Return [X, Y] of the center of cell containing provided text 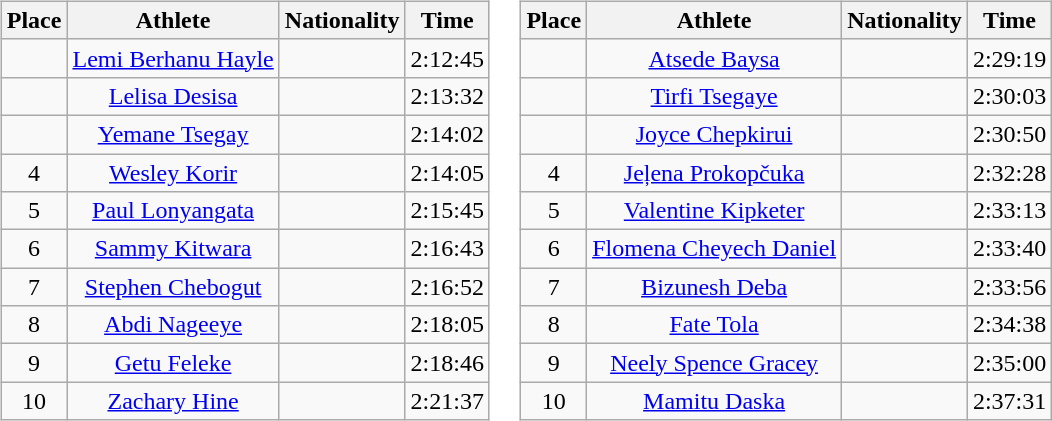
2:12:45 [447, 58]
Abdi Nageeye [173, 325]
2:37:31 [1009, 401]
2:18:05 [447, 325]
Mamitu Daska [714, 401]
Yemane Tsegay [173, 134]
2:33:40 [1009, 249]
Lemi Berhanu Hayle [173, 58]
2:34:38 [1009, 325]
2:16:43 [447, 249]
2:21:37 [447, 401]
2:18:46 [447, 363]
Fate Tola [714, 325]
2:13:32 [447, 96]
Paul Lonyangata [173, 211]
2:32:28 [1009, 173]
Neely Spence Gracey [714, 363]
2:14:02 [447, 134]
2:33:56 [1009, 287]
Wesley Korir [173, 173]
Jeļena Prokopčuka [714, 173]
Lelisa Desisa [173, 96]
Sammy Kitwara [173, 249]
2:16:52 [447, 287]
Joyce Chepkirui [714, 134]
Atsede Baysa [714, 58]
2:29:19 [1009, 58]
2:15:45 [447, 211]
2:14:05 [447, 173]
Getu Feleke [173, 363]
2:33:13 [1009, 211]
Zachary Hine [173, 401]
Stephen Chebogut [173, 287]
Tirfi Tsegaye [714, 96]
Flomena Cheyech Daniel [714, 249]
2:35:00 [1009, 363]
Bizunesh Deba [714, 287]
2:30:03 [1009, 96]
Valentine Kipketer [714, 211]
2:30:50 [1009, 134]
